Identify which cell holds the provided text, then report its [x, y] central coordinate. 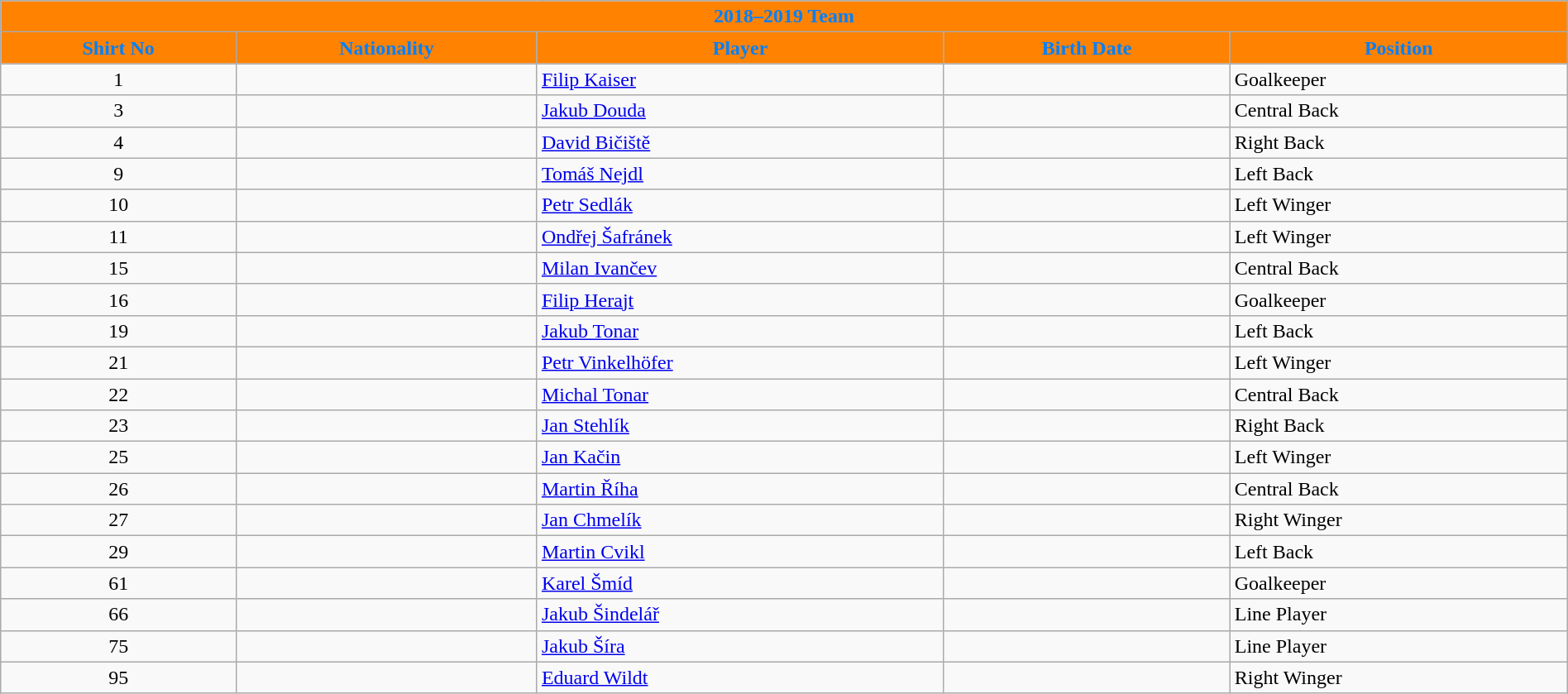
Ondřej Šafránek [739, 237]
Petr Vinkelhöfer [739, 362]
Shirt No [119, 48]
27 [119, 520]
26 [119, 489]
9 [119, 174]
Jan Chmelík [739, 520]
61 [119, 583]
22 [119, 395]
Jan Kačin [739, 457]
10 [119, 205]
Martin Říha [739, 489]
Jan Stehlík [739, 426]
Karel Šmíd [739, 583]
Jakub Šindelář [739, 615]
Milan Ivančev [739, 268]
Player [739, 48]
66 [119, 615]
11 [119, 237]
Position [1398, 48]
2018–2019 Team [784, 17]
29 [119, 552]
David Bičiště [739, 142]
1 [119, 79]
Birth Date [1087, 48]
75 [119, 646]
Eduard Wildt [739, 677]
19 [119, 331]
Tomáš Nejdl [739, 174]
25 [119, 457]
Jakub Douda [739, 111]
Filip Herajt [739, 299]
21 [119, 362]
Filip Kaiser [739, 79]
95 [119, 677]
3 [119, 111]
Martin Cvikl [739, 552]
23 [119, 426]
4 [119, 142]
Jakub Šíra [739, 646]
15 [119, 268]
Petr Sedlák [739, 205]
Jakub Tonar [739, 331]
Nationality [387, 48]
16 [119, 299]
Michal Tonar [739, 395]
